Return the (X, Y) coordinate for the center point of the cell that contains the specified text.  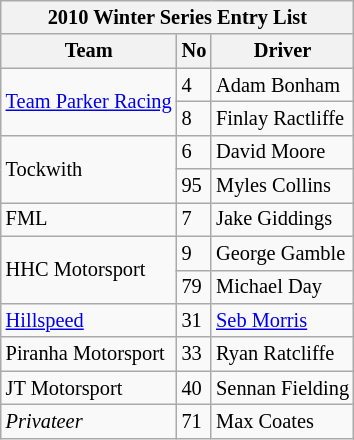
31 (194, 320)
FML (89, 219)
33 (194, 354)
79 (194, 287)
George Gamble (282, 253)
David Moore (282, 152)
2010 Winter Series Entry List (178, 17)
Jake Giddings (282, 219)
71 (194, 421)
Adam Bonham (282, 85)
JT Motorsport (89, 388)
Myles Collins (282, 186)
Seb Morris (282, 320)
HHC Motorsport (89, 270)
Team Parker Racing (89, 102)
Finlay Ractliffe (282, 118)
Team (89, 51)
Michael Day (282, 287)
Max Coates (282, 421)
Driver (282, 51)
40 (194, 388)
Tockwith (89, 168)
95 (194, 186)
4 (194, 85)
9 (194, 253)
Ryan Ratcliffe (282, 354)
8 (194, 118)
7 (194, 219)
6 (194, 152)
Privateer (89, 421)
Sennan Fielding (282, 388)
Hillspeed (89, 320)
Piranha Motorsport (89, 354)
No (194, 51)
